Pinpoint the cell where the given text exists, returning its (x, y) midpoint coordinate. 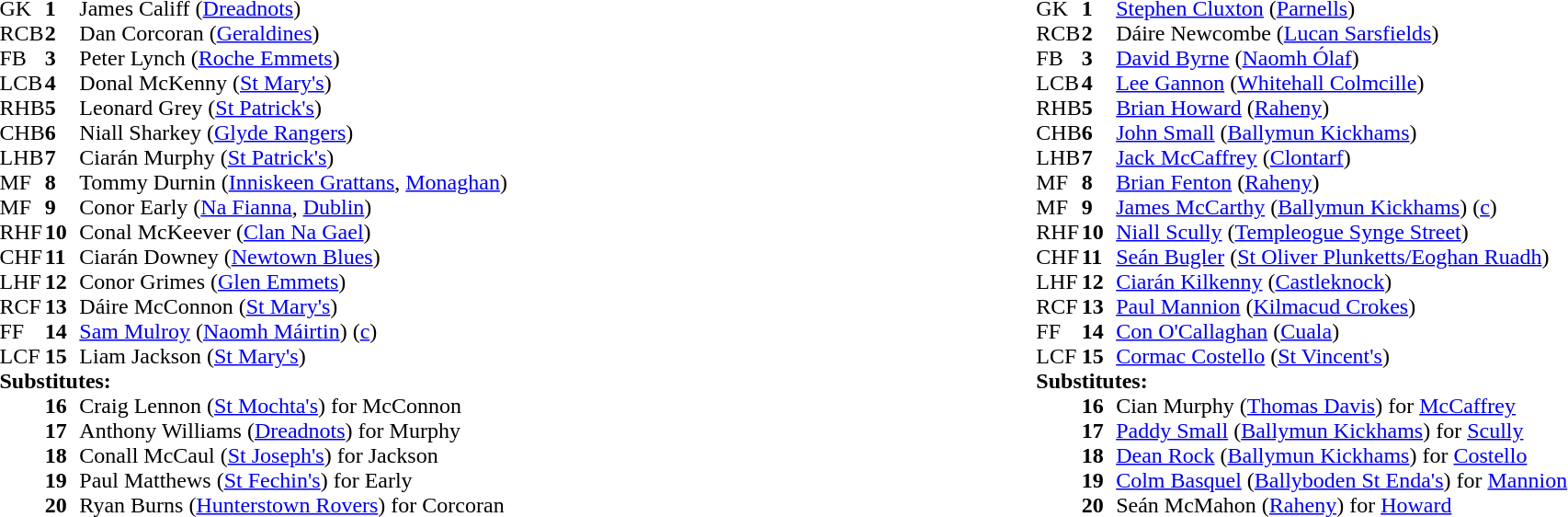
John Small (Ballymun Kickhams) (1342, 132)
Brian Fenton (Raheny) (1342, 182)
Con O'Callaghan (Cuala) (1342, 331)
Ciarán Murphy (St Patrick's) (293, 158)
Cian Murphy (Thomas Davis) for McCaffrey (1342, 407)
Craig Lennon (St Mochta's) for McConnon (293, 407)
Colm Basquel (Ballyboden St Enda's) for Mannion (1342, 480)
James McCarthy (Ballymun Kickhams) (c) (1342, 208)
Cormac Costello (St Vincent's) (1342, 357)
Conor Grimes (Glen Emmets) (293, 281)
Tommy Durnin (Inniskeen Grattans, Monaghan) (293, 182)
Jack McCaffrey (Clontarf) (1342, 158)
Dáire McConnon (St Mary's) (293, 307)
David Byrne (Naomh Ólaf) (1342, 59)
Ciarán Downey (Newtown Blues) (293, 258)
Conal McKeever (Clan Na Gael) (293, 232)
Dean Rock (Ballymun Kickhams) for Costello (1342, 456)
Peter Lynch (Roche Emmets) (293, 59)
Sam Mulroy (Naomh Máirtin) (c) (293, 331)
Conor Early (Na Fianna, Dublin) (293, 208)
Niall Scully (Templeogue Synge Street) (1342, 232)
Conall McCaul (St Joseph's) for Jackson (293, 456)
Paul Matthews (St Fechin's) for Early (293, 480)
Dáire Newcombe (Lucan Sarsfields) (1342, 33)
Ciarán Kilkenny (Castleknock) (1342, 281)
Liam Jackson (St Mary's) (293, 357)
Paddy Small (Ballymun Kickhams) for Scully (1342, 431)
Lee Gannon (Whitehall Colmcille) (1342, 83)
Brian Howard (Raheny) (1342, 109)
Leonard Grey (St Patrick's) (293, 109)
Seán Bugler (St Oliver Plunketts/Eoghan Ruadh) (1342, 258)
Dan Corcoran (Geraldines) (293, 33)
Anthony Williams (Dreadnots) for Murphy (293, 431)
Niall Sharkey (Glyde Rangers) (293, 132)
Paul Mannion (Kilmacud Crokes) (1342, 307)
Donal McKenny (St Mary's) (293, 83)
